Identify which cell holds the provided text, then report its (X, Y) central coordinate. 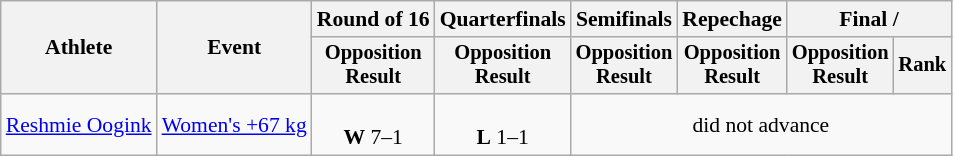
Athlete (79, 48)
Event (234, 48)
Quarterfinals (503, 19)
did not advance (761, 124)
Rank (922, 66)
Repechage (732, 19)
Round of 16 (374, 19)
L 1–1 (503, 124)
Reshmie Oogink (79, 124)
Final / (869, 19)
Women's +67 kg (234, 124)
Semifinals (624, 19)
W 7–1 (374, 124)
